Return the [X, Y] coordinate for the center point of the cell that contains the specified text.  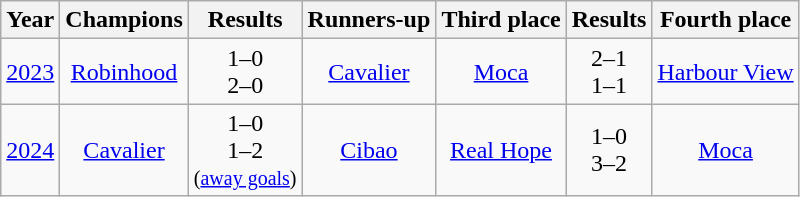
Fourth place [726, 20]
1–02–0 [245, 72]
Cibao [369, 150]
Harbour View [726, 72]
Runners-up [369, 20]
2023 [30, 72]
1–03–2 [609, 150]
Robinhood [124, 72]
Champions [124, 20]
Third place [501, 20]
2–11–1 [609, 72]
2024 [30, 150]
Year [30, 20]
1–01–2(away goals) [245, 150]
Real Hope [501, 150]
